Return (x, y) of the center of cell containing provided text 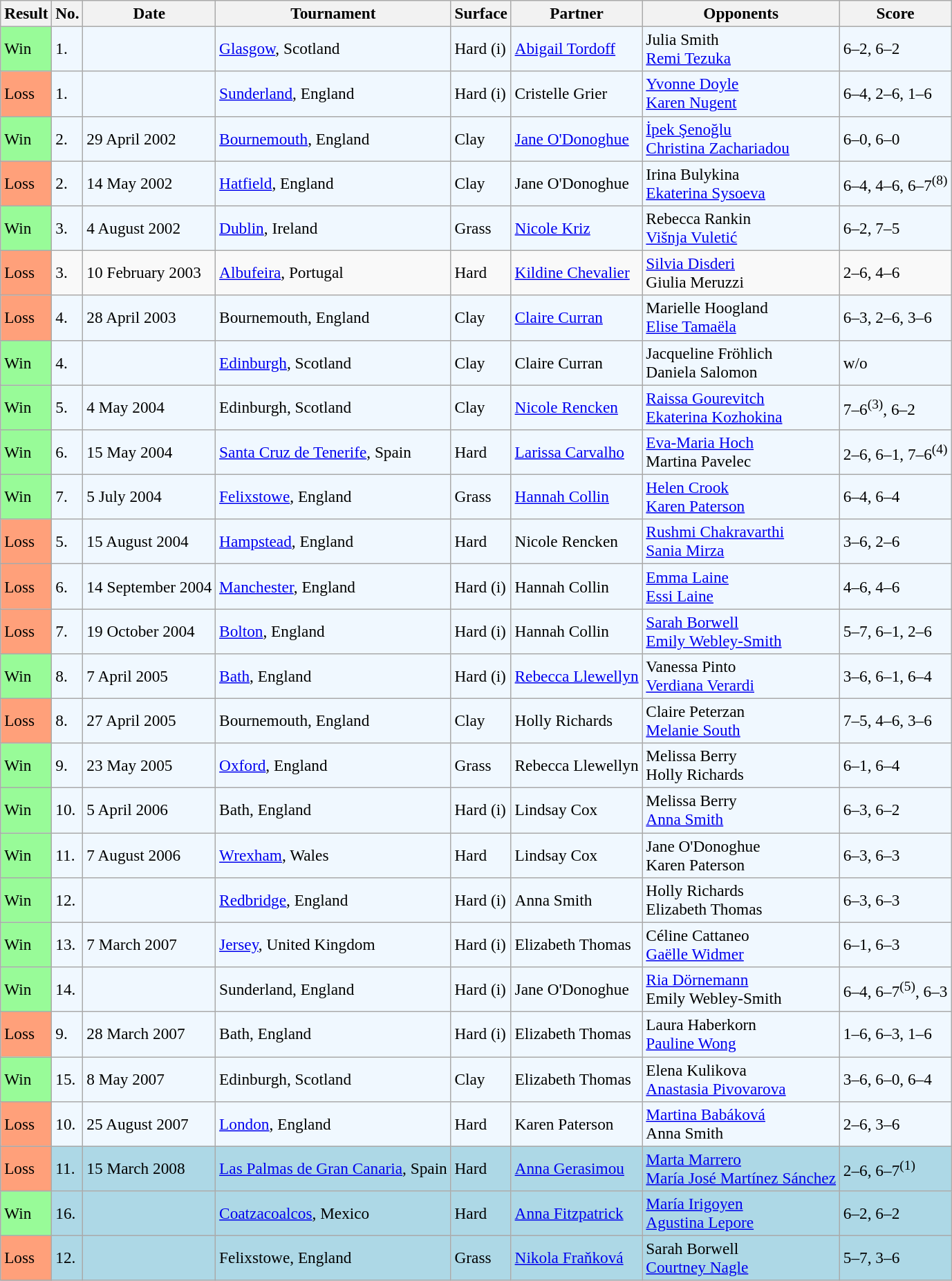
2–6, 6–1, 7–6(4) (895, 452)
Holly Richards (577, 720)
w/o (895, 362)
14 May 2002 (149, 183)
8 May 2007 (149, 1078)
María Irigoyen Agustina Lepore (741, 1213)
Marielle Hoogland Elise Tamaëla (741, 318)
Eva-Maria Hoch Martina Pavelec (741, 452)
Elena Kulikova Anastasia Pivovarova (741, 1078)
2–6, 4–6 (895, 272)
Karen Paterson (577, 1124)
6–1, 6–3 (895, 944)
6–4, 6–7(5), 6–3 (895, 989)
Jane O'Donoghue Karen Paterson (741, 854)
Las Palmas de Gran Canaria, Spain (333, 1168)
5–7, 6–1, 2–6 (895, 630)
Tournament (333, 13)
Bolton, England (333, 630)
Jersey, United Kingdom (333, 944)
Vanessa Pinto Verdiana Verardi (741, 676)
Albufeira, Portugal (333, 272)
28 April 2003 (149, 318)
Hampstead, England (333, 542)
Rushmi Chakravarthi Sania Mirza (741, 542)
4 August 2002 (149, 228)
2–6, 3–6 (895, 1124)
27 April 2005 (149, 720)
Dublin, Ireland (333, 228)
Cristelle Grier (577, 94)
Rebecca Rankin Višnja Vuletić (741, 228)
Wrexham, Wales (333, 854)
6–0, 6–0 (895, 138)
Redbridge, England (333, 900)
Opponents (741, 13)
1–6, 6–3, 1–6 (895, 1034)
14 September 2004 (149, 586)
Oxford, England (333, 766)
Emma Laine Essi Laine (741, 586)
28 March 2007 (149, 1034)
15 August 2004 (149, 542)
Kildine Chevalier (577, 272)
5 July 2004 (149, 496)
Ria Dörnemann Emily Webley-Smith (741, 989)
10 February 2003 (149, 272)
4 May 2004 (149, 406)
London, England (333, 1124)
5–7, 3–6 (895, 1258)
Jacqueline Fröhlich Daniela Salomon (741, 362)
Julia Smith Remi Tezuka (741, 48)
Date (149, 13)
6–4, 4–6, 6–7(8) (895, 183)
Yvonne Doyle Karen Nugent (741, 94)
Hatfield, England (333, 183)
6–2, 7–5 (895, 228)
Anna Smith (577, 900)
Anna Fitzpatrick (577, 1213)
Surface (481, 13)
Claire Peterzan Melanie South (741, 720)
7 April 2005 (149, 676)
16. (68, 1213)
Melissa Berry Anna Smith (741, 810)
6–1, 6–4 (895, 766)
Anna Gerasimou (577, 1168)
29 April 2002 (149, 138)
Holly Richards Elizabeth Thomas (741, 900)
Coatzacoalcos, Mexico (333, 1213)
Marta Marrero María José Martínez Sánchez (741, 1168)
Score (895, 13)
Silvia Disderi Giulia Meruzzi (741, 272)
Raissa Gourevitch Ekaterina Kozhokina (741, 406)
3–6, 6–1, 6–4 (895, 676)
No. (68, 13)
6–4, 6–4 (895, 496)
3–6, 6–0, 6–4 (895, 1078)
3–6, 2–6 (895, 542)
Laura Haberkorn Pauline Wong (741, 1034)
Santa Cruz de Tenerife, Spain (333, 452)
Nicole Kriz (577, 228)
6–3, 6–2 (895, 810)
19 October 2004 (149, 630)
Abigail Tordoff (577, 48)
Melissa Berry Holly Richards (741, 766)
Martina Babáková Anna Smith (741, 1124)
Larissa Carvalho (577, 452)
23 May 2005 (149, 766)
İpek Şenoğlu Christina Zachariadou (741, 138)
7 March 2007 (149, 944)
13. (68, 944)
7–6(3), 6–2 (895, 406)
Céline Cattaneo Gaëlle Widmer (741, 944)
6–4, 2–6, 1–6 (895, 94)
7 August 2006 (149, 854)
14. (68, 989)
4–6, 4–6 (895, 586)
Sarah Borwell Courtney Nagle (741, 1258)
7–5, 4–6, 3–6 (895, 720)
Result (26, 13)
Nikola Fraňková (577, 1258)
15 May 2004 (149, 452)
Sarah Borwell Emily Webley-Smith (741, 630)
6–3, 2–6, 3–6 (895, 318)
5 April 2006 (149, 810)
25 August 2007 (149, 1124)
15 March 2008 (149, 1168)
Glasgow, Scotland (333, 48)
Irina Bulykina Ekaterina Sysoeva (741, 183)
Manchester, England (333, 586)
Partner (577, 13)
15. (68, 1078)
2–6, 6–7(1) (895, 1168)
Helen Crook Karen Paterson (741, 496)
